Scan for the cell matching the given text and deliver its [x, y] coordinate at center. 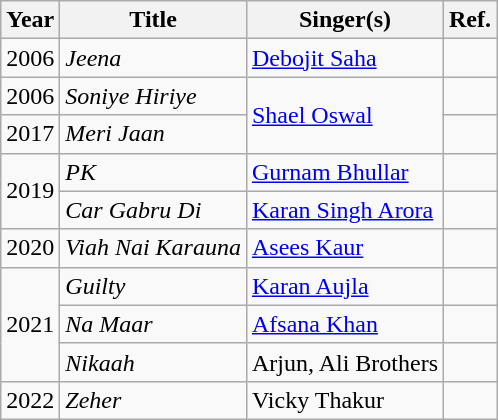
Meri Jaan [154, 134]
Karan Singh Arora [344, 210]
Gurnam Bhullar [344, 172]
Afsana Khan [344, 324]
Singer(s) [344, 20]
2020 [30, 248]
Arjun, Ali Brothers [344, 362]
Shael Oswal [344, 115]
Ref. [470, 20]
Guilty [154, 286]
Na Maar [154, 324]
2019 [30, 191]
Car Gabru Di [154, 210]
Jeena [154, 58]
Viah Nai Karauna [154, 248]
Soniye Hiriye [154, 96]
Vicky Thakur [344, 400]
Karan Aujla [344, 286]
2021 [30, 324]
Debojit Saha [344, 58]
PK [154, 172]
2017 [30, 134]
Year [30, 20]
Title [154, 20]
2022 [30, 400]
Zeher [154, 400]
Nikaah [154, 362]
Asees Kaur [344, 248]
